Provide the [x, y] coordinate of the cell's center where the given text is located.  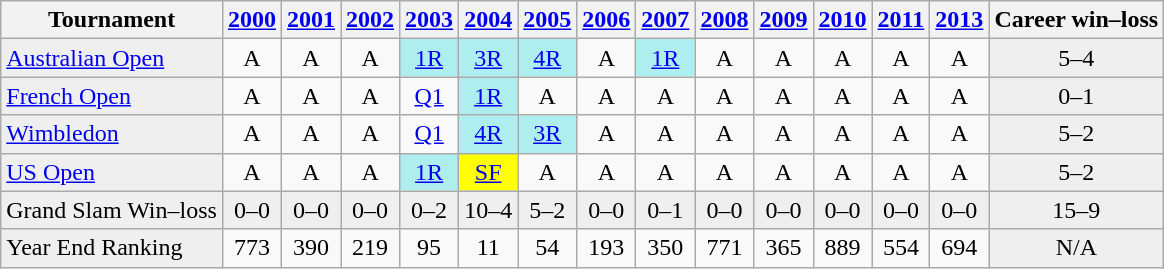
2008 [724, 20]
Grand Slam Win–loss [112, 210]
11 [488, 248]
15–9 [1076, 210]
350 [666, 248]
2009 [784, 20]
10–4 [488, 210]
2003 [430, 20]
2001 [310, 20]
2002 [370, 20]
365 [784, 248]
219 [370, 248]
5–4 [1076, 58]
193 [606, 248]
0–2 [430, 210]
773 [252, 248]
Wimbledon [112, 134]
54 [548, 248]
554 [901, 248]
2005 [548, 20]
2007 [666, 20]
771 [724, 248]
2010 [842, 20]
2013 [960, 20]
390 [310, 248]
French Open [112, 96]
2011 [901, 20]
694 [960, 248]
2004 [488, 20]
Australian Open [112, 58]
2000 [252, 20]
Tournament [112, 20]
95 [430, 248]
2006 [606, 20]
US Open [112, 172]
SF [488, 172]
889 [842, 248]
N/A [1076, 248]
Career win–loss [1076, 20]
Year End Ranking [112, 248]
